For the text-containing cell, return its midpoint in [x, y] coordinate format. 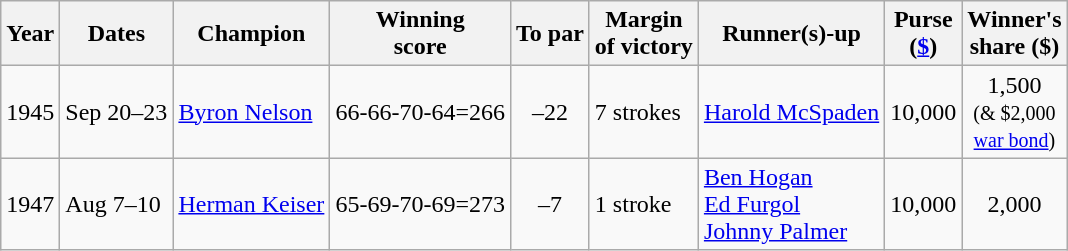
–7 [550, 204]
1,500(& $2,000war bond) [1014, 112]
Byron Nelson [252, 112]
Herman Keiser [252, 204]
Dates [116, 34]
Champion [252, 34]
Purse($) [924, 34]
–22 [550, 112]
1945 [30, 112]
Aug 7–10 [116, 204]
Marginof victory [644, 34]
65-69-70-69=273 [420, 204]
Winner'sshare ($) [1014, 34]
Winningscore [420, 34]
66-66-70-64=266 [420, 112]
Runner(s)-up [791, 34]
To par [550, 34]
Sep 20–23 [116, 112]
Year [30, 34]
2,000 [1014, 204]
1 stroke [644, 204]
Ben Hogan Ed Furgol Johnny Palmer [791, 204]
Harold McSpaden [791, 112]
7 strokes [644, 112]
1947 [30, 204]
